For the text-containing cell, return its midpoint in [X, Y] coordinate format. 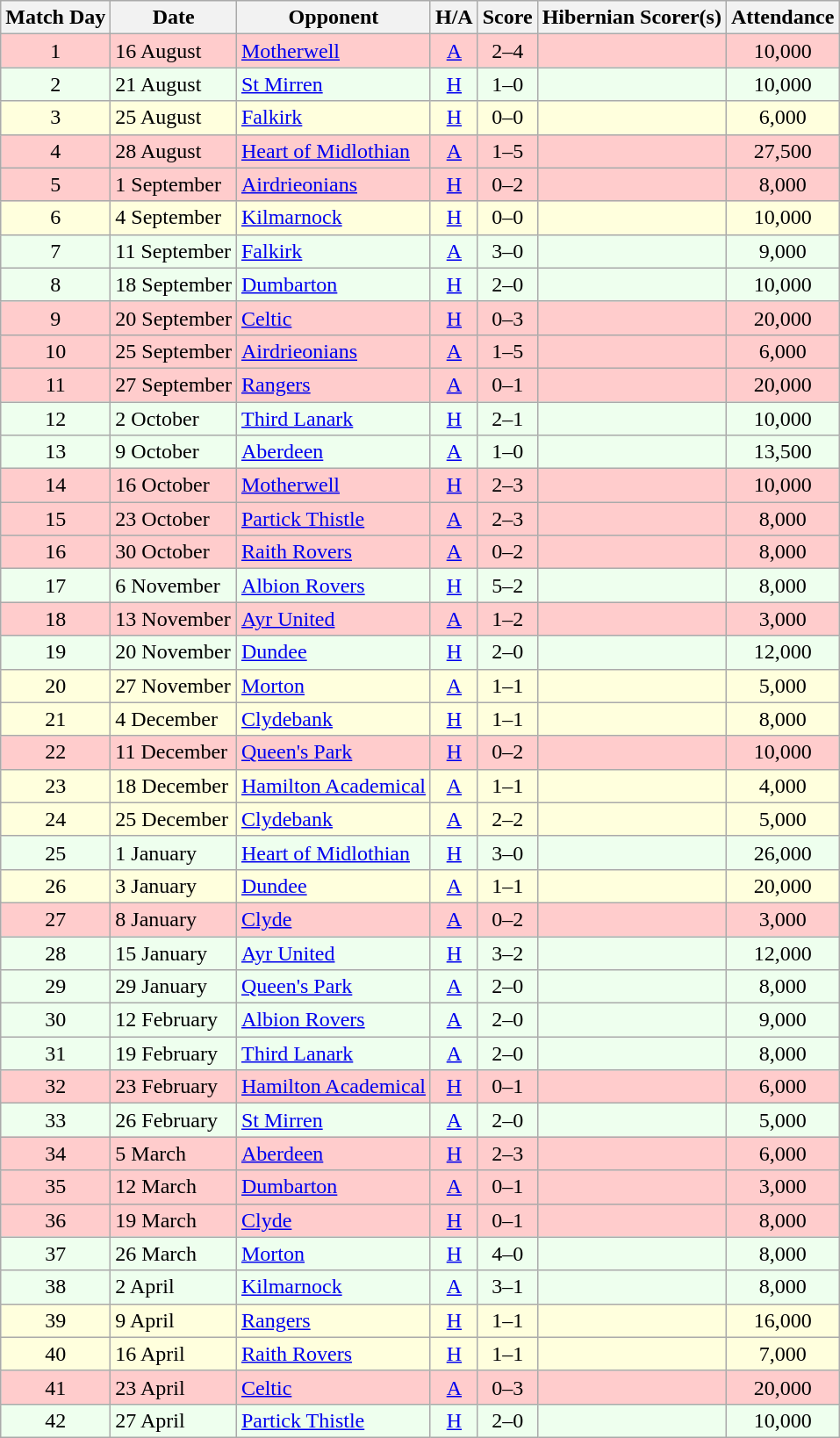
32 [56, 1087]
5 March [174, 1154]
20 [56, 686]
34 [56, 1154]
31 [56, 1053]
23 October [174, 519]
1 September [174, 184]
25 December [174, 819]
9 April [174, 1320]
38 [56, 1287]
16 [56, 552]
23 February [174, 1087]
41 [56, 1387]
35 [56, 1187]
4 December [174, 719]
9 [56, 318]
13 [56, 452]
26,000 [782, 852]
2–4 [507, 51]
20 September [174, 318]
3–1 [507, 1287]
5 [56, 184]
14 [56, 485]
23 April [174, 1387]
18 September [174, 284]
3–2 [507, 953]
19 February [174, 1053]
24 [56, 819]
2–2 [507, 819]
21 [56, 719]
Opponent [334, 18]
7,000 [782, 1354]
30 [56, 1020]
3 [56, 118]
27 [56, 919]
33 [56, 1120]
26 February [174, 1120]
19 [56, 652]
21 August [174, 84]
16,000 [782, 1320]
Score [507, 18]
15 January [174, 953]
29 [56, 987]
12 March [174, 1187]
23 [56, 786]
27 September [174, 385]
15 [56, 519]
27 November [174, 686]
16 October [174, 485]
28 [56, 953]
13,500 [782, 452]
28 August [174, 151]
12 [56, 419]
11 [56, 385]
27,500 [782, 151]
17 [56, 586]
1–2 [507, 619]
18 December [174, 786]
Hibernian Scorer(s) [632, 18]
22 [56, 752]
19 March [174, 1220]
25 [56, 852]
16 April [174, 1354]
6 [56, 218]
29 January [174, 987]
2–1 [507, 419]
42 [56, 1420]
26 March [174, 1254]
25 August [174, 118]
4 September [174, 218]
10 [56, 351]
11 December [174, 752]
4 [56, 151]
2 April [174, 1287]
1 [56, 51]
11 September [174, 251]
27 April [174, 1420]
20 November [174, 652]
9 October [174, 452]
H/A [454, 18]
3 January [174, 886]
8 January [174, 919]
37 [56, 1254]
5–2 [507, 586]
4,000 [782, 786]
12 February [174, 1020]
Date [174, 18]
16 August [174, 51]
Attendance [782, 18]
30 October [174, 552]
13 November [174, 619]
8 [56, 284]
6 November [174, 586]
36 [56, 1220]
39 [56, 1320]
2 October [174, 419]
26 [56, 886]
7 [56, 251]
2 [56, 84]
25 September [174, 351]
40 [56, 1354]
4–0 [507, 1254]
18 [56, 619]
1 January [174, 852]
Match Day [56, 18]
